Return (X, Y) of the center of cell containing provided text 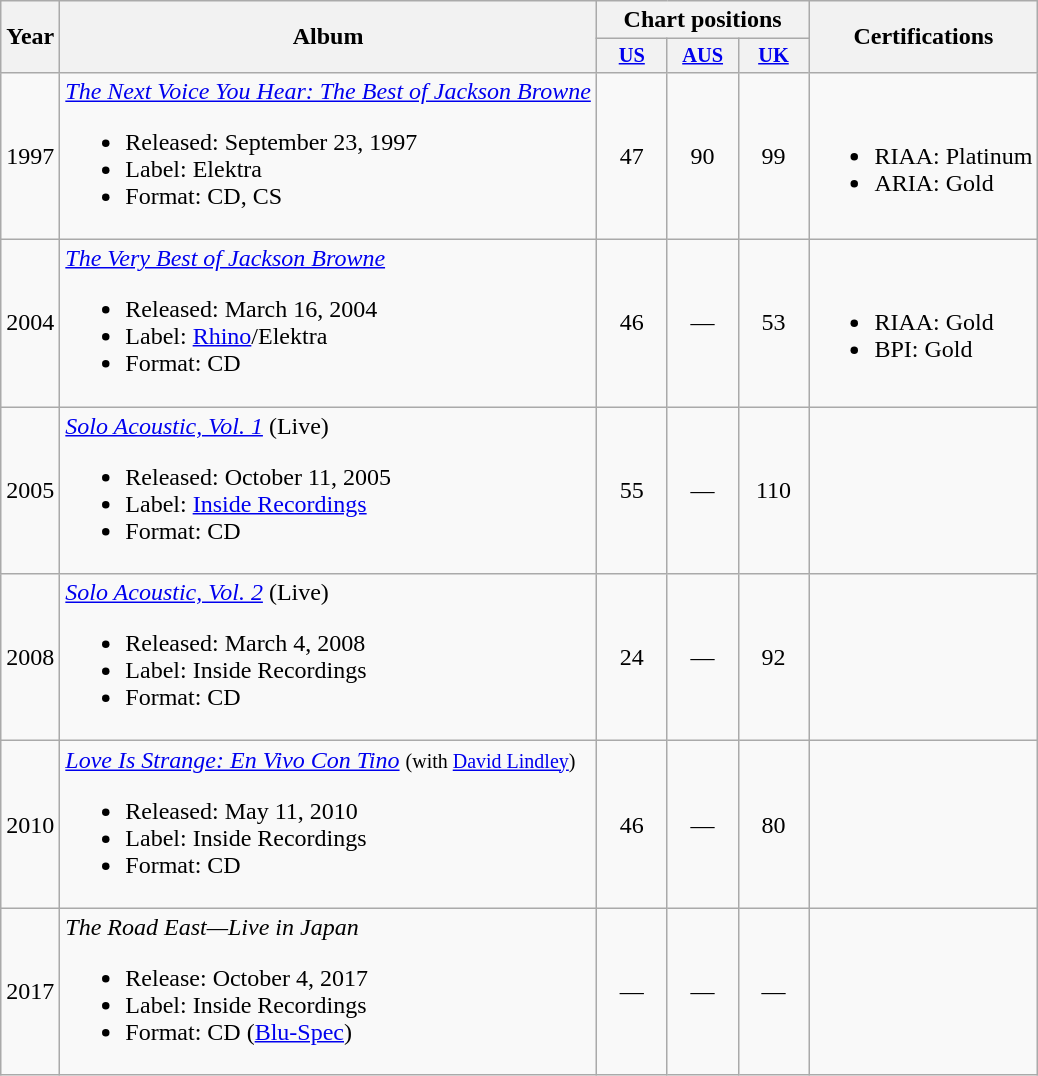
2008 (30, 658)
2017 (30, 992)
110 (774, 490)
Album (328, 37)
RIAA: GoldBPI: Gold (924, 324)
1997 (30, 156)
US (632, 56)
99 (774, 156)
2010 (30, 824)
24 (632, 658)
92 (774, 658)
The Very Best of Jackson BrowneReleased: March 16, 2004Label: Rhino/ElektraFormat: CD (328, 324)
90 (702, 156)
47 (632, 156)
Chart positions (702, 20)
53 (774, 324)
Love Is Strange: En Vivo Con Tino (with David Lindley)Released: May 11, 2010Label: Inside RecordingsFormat: CD (328, 824)
UK (774, 56)
Solo Acoustic, Vol. 1 (Live)Released: October 11, 2005Label: Inside RecordingsFormat: CD (328, 490)
Certifications (924, 37)
The Next Voice You Hear: The Best of Jackson BrowneReleased: September 23, 1997Label: ElektraFormat: CD, CS (328, 156)
Solo Acoustic, Vol. 2 (Live)Released: March 4, 2008Label: Inside RecordingsFormat: CD (328, 658)
AUS (702, 56)
Year (30, 37)
The Road East—Live in JapanRelease: October 4, 2017Label: Inside RecordingsFormat: CD (Blu-Spec) (328, 992)
2005 (30, 490)
2004 (30, 324)
55 (632, 490)
RIAA: PlatinumARIA: Gold (924, 156)
80 (774, 824)
